Detect which cell encompasses the target text, then output its [x, y] center coordinate. 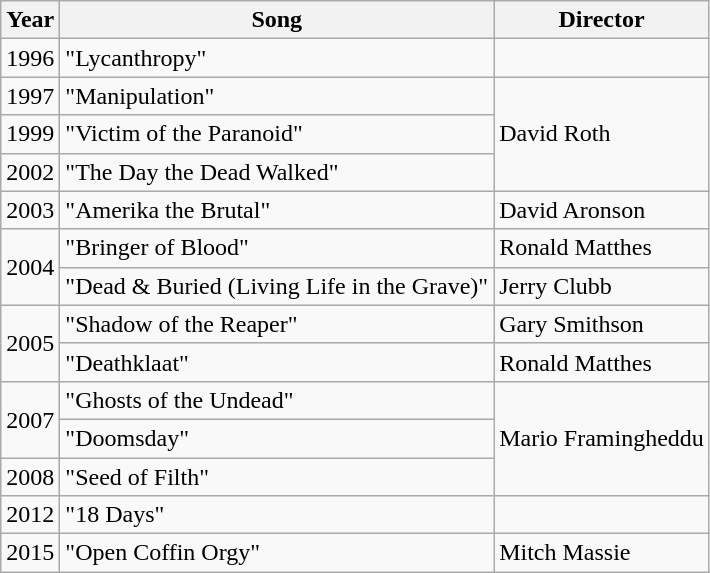
David Roth [602, 134]
Mario Framingheddu [602, 438]
"Shadow of the Reaper" [277, 324]
"Bringer of Blood" [277, 248]
2007 [30, 419]
Director [602, 20]
2012 [30, 515]
"Ghosts of the Undead" [277, 400]
"Victim of the Paranoid" [277, 134]
2005 [30, 343]
"18 Days" [277, 515]
Gary Smithson [602, 324]
"Manipulation" [277, 96]
"Deathklaat" [277, 362]
Mitch Massie [602, 553]
2003 [30, 210]
"Amerika the Brutal" [277, 210]
"Lycanthropy" [277, 58]
1997 [30, 96]
2008 [30, 477]
Song [277, 20]
1996 [30, 58]
2004 [30, 267]
2015 [30, 553]
"Seed of Filth" [277, 477]
Jerry Clubb [602, 286]
"Doomsday" [277, 438]
2002 [30, 172]
"Dead & Buried (Living Life in the Grave)" [277, 286]
"The Day the Dead Walked" [277, 172]
David Aronson [602, 210]
1999 [30, 134]
Year [30, 20]
"Open Coffin Orgy" [277, 553]
